Provide the [X, Y] coordinate of the cell's center where the given text is located.  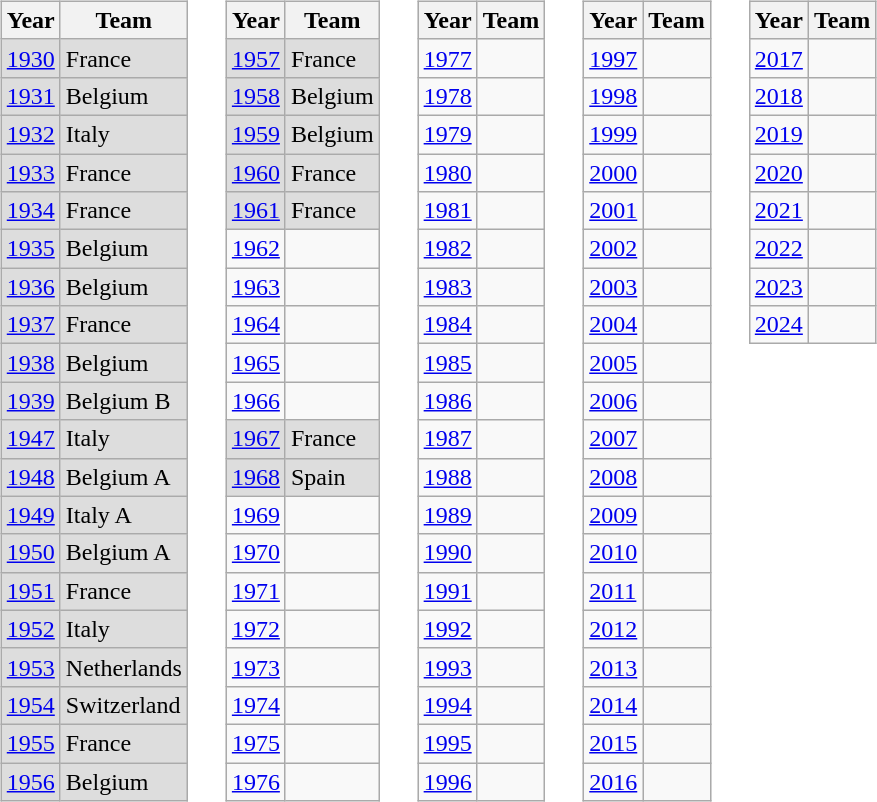
1939 [30, 401]
1949 [30, 515]
1968 [256, 477]
1982 [448, 249]
1989 [448, 515]
1992 [448, 629]
2007 [614, 439]
2020 [778, 173]
2004 [614, 325]
1956 [30, 781]
1970 [256, 553]
2018 [778, 96]
2024 [778, 325]
2012 [614, 629]
1963 [256, 287]
1981 [448, 211]
1960 [256, 173]
1978 [448, 96]
1999 [614, 134]
1997 [614, 58]
1962 [256, 249]
1933 [30, 173]
2011 [614, 591]
2017 [778, 58]
2006 [614, 401]
1958 [256, 96]
2015 [614, 743]
1954 [30, 705]
1993 [448, 667]
1955 [30, 743]
2002 [614, 249]
1976 [256, 781]
1935 [30, 249]
Italy A [124, 515]
1969 [256, 515]
1973 [256, 667]
2022 [778, 249]
1967 [256, 439]
1953 [30, 667]
1991 [448, 591]
2019 [778, 134]
1998 [614, 96]
2016 [614, 781]
2008 [614, 477]
1980 [448, 173]
Netherlands [124, 667]
1948 [30, 477]
1979 [448, 134]
1996 [448, 781]
1995 [448, 743]
1994 [448, 705]
Spain [332, 477]
1936 [30, 287]
2009 [614, 515]
1990 [448, 553]
1983 [448, 287]
1985 [448, 363]
1961 [256, 211]
1965 [256, 363]
1966 [256, 401]
1951 [30, 591]
2023 [778, 287]
1986 [448, 401]
2003 [614, 287]
1988 [448, 477]
1950 [30, 553]
1930 [30, 58]
1974 [256, 705]
2010 [614, 553]
1984 [448, 325]
2021 [778, 211]
2001 [614, 211]
1931 [30, 96]
1957 [256, 58]
1952 [30, 629]
1959 [256, 134]
Switzerland [124, 705]
1964 [256, 325]
1987 [448, 439]
1975 [256, 743]
2005 [614, 363]
2013 [614, 667]
Belgium B [124, 401]
1937 [30, 325]
1932 [30, 134]
1938 [30, 363]
1934 [30, 211]
1971 [256, 591]
1972 [256, 629]
2000 [614, 173]
2014 [614, 705]
1947 [30, 439]
1977 [448, 58]
